Extract the [X, Y] coordinate from the center of the cell holding the provided text.  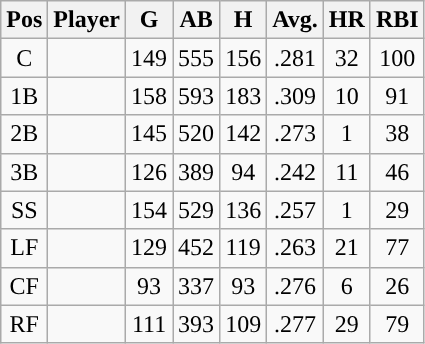
77 [397, 248]
142 [244, 134]
RF [24, 324]
3B [24, 172]
393 [196, 324]
.276 [296, 286]
.273 [296, 134]
520 [196, 134]
32 [346, 58]
126 [150, 172]
6 [346, 286]
389 [196, 172]
SS [24, 210]
.281 [296, 58]
Player [87, 20]
C [24, 58]
Pos [24, 20]
2B [24, 134]
.242 [296, 172]
21 [346, 248]
156 [244, 58]
79 [397, 324]
183 [244, 96]
452 [196, 248]
.309 [296, 96]
LF [24, 248]
G [150, 20]
38 [397, 134]
119 [244, 248]
Avg. [296, 20]
154 [150, 210]
158 [150, 96]
AB [196, 20]
91 [397, 96]
149 [150, 58]
136 [244, 210]
CF [24, 286]
.257 [296, 210]
RBI [397, 20]
11 [346, 172]
HR [346, 20]
337 [196, 286]
.277 [296, 324]
109 [244, 324]
129 [150, 248]
100 [397, 58]
26 [397, 286]
94 [244, 172]
10 [346, 96]
145 [150, 134]
555 [196, 58]
529 [196, 210]
46 [397, 172]
111 [150, 324]
593 [196, 96]
H [244, 20]
1B [24, 96]
.263 [296, 248]
